Search for the cell housing the specified text and yield its (X, Y) center coordinate. 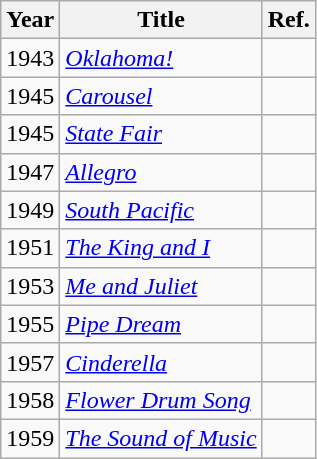
Oklahoma! (161, 58)
Year (30, 20)
South Pacific (161, 210)
Carousel (161, 96)
1951 (30, 248)
1955 (30, 324)
1958 (30, 400)
Cinderella (161, 362)
1957 (30, 362)
The King and I (161, 248)
Me and Juliet (161, 286)
1943 (30, 58)
1949 (30, 210)
1953 (30, 286)
Flower Drum Song (161, 400)
State Fair (161, 134)
Title (161, 20)
Pipe Dream (161, 324)
Ref. (288, 20)
The Sound of Music (161, 438)
Allegro (161, 172)
1959 (30, 438)
1947 (30, 172)
